Extract the (x, y) coordinate from the center of the cell holding the provided text.  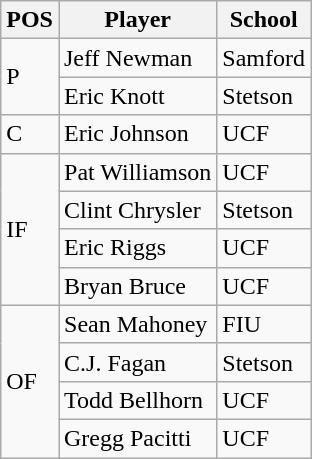
Samford (264, 58)
Player (137, 20)
Pat Williamson (137, 172)
OF (30, 381)
C.J. Fagan (137, 362)
Eric Johnson (137, 134)
C (30, 134)
Sean Mahoney (137, 324)
Todd Bellhorn (137, 400)
Eric Knott (137, 96)
FIU (264, 324)
POS (30, 20)
Eric Riggs (137, 248)
Jeff Newman (137, 58)
Bryan Bruce (137, 286)
Gregg Pacitti (137, 438)
P (30, 77)
IF (30, 229)
School (264, 20)
Clint Chrysler (137, 210)
